Search for the cell housing the specified text and yield its (X, Y) center coordinate. 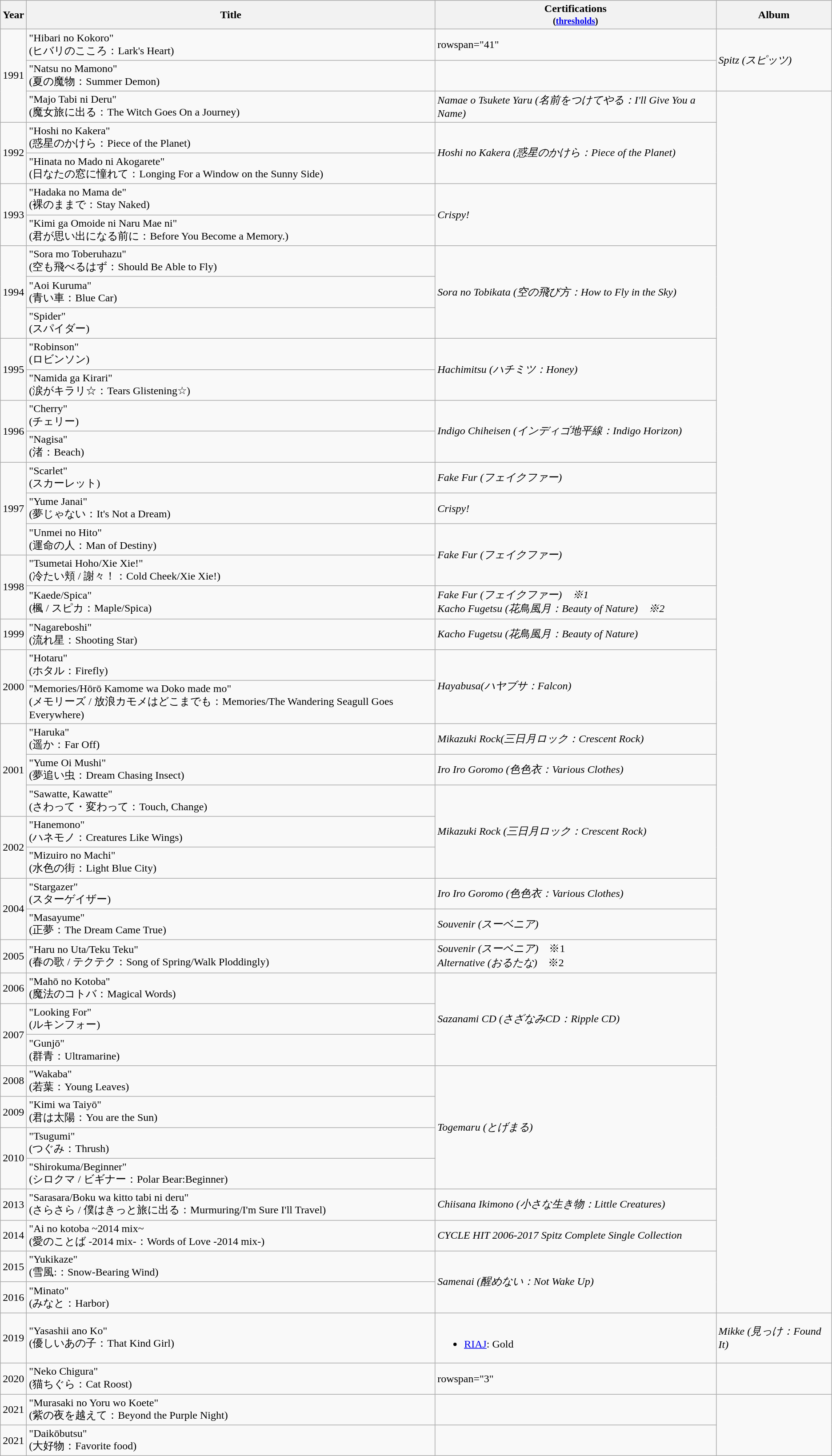
2009 (13, 1112)
Namae o Tsukete Yaru (名前をつけてやる：I'll Give You a Name) (576, 107)
1993 (13, 215)
"Masayume"(正夢：The Dream Came True) (231, 924)
Chiisana Ikimono (小さな生き物：Little Creatures) (576, 1205)
"Nagareboshi"(流れ星：Shooting Star) (231, 634)
"Hadaka no Mama de"(裸のままで：Stay Naked) (231, 200)
2008 (13, 1081)
"Cherry"(チェリー) (231, 416)
"Daikōbutsu"(大好物：Favorite food) (231, 1440)
"Scarlet"(スカーレット) (231, 478)
Album (774, 15)
RIAJ: Gold (576, 1338)
2014 (13, 1236)
2020 (13, 1379)
"Looking For"(ルキンフォー) (231, 1019)
"Mahō no Kotoba"(魔法のコトバ：Magical Words) (231, 988)
"Aoi Kuruma"(青い車：Blue Car) (231, 292)
"Natsu no Mamono"(夏の魔物：Summer Demon) (231, 76)
2007 (13, 1035)
Samenai (醒めない：Not Wake Up) (576, 1282)
1996 (13, 431)
"Sora mo Toberuhazu"(空も飛べるはず：Should Be Able to Fly) (231, 261)
"Kaede/Spica"(楓 / スピカ：Maple/Spica) (231, 602)
2001 (13, 770)
Mikke (見っけ：Found It) (774, 1338)
2010 (13, 1158)
2006 (13, 988)
"Mizuiro no Machi"(水色の街：Light Blue City) (231, 863)
Sora no Tobikata (空の飛び方：How to Fly in the Sky) (576, 292)
"Memories/Hōrō Kamome wa Doko made mo"(メモリーズ / 放浪カモメはどこまでも：Memories/The Wandering Seagull Goes Everywhere) (231, 702)
Title (231, 15)
rowspan="41" (576, 45)
Year (13, 15)
2015 (13, 1267)
1991 (13, 76)
2013 (13, 1205)
1994 (13, 292)
Souvenir (スーベニア) (576, 924)
Sazanami CD (さざなみCD：Ripple CD) (576, 1020)
"Yasashii ano Ko"(優しいあの子：That Kind Girl) (231, 1338)
"Namida ga Kirari"(涙がキラリ☆：Tears Glistening☆) (231, 385)
"Sarasara/Boku wa kitto tabi ni deru"(さらさら / 僕はきっと旅に出る：Murmuring/I'm Sure I'll Travel) (231, 1205)
Mikazuki Rock(三日月ロック：Crescent Rock) (576, 739)
"Gunjō"(群青：Ultramarine) (231, 1050)
Indigo Chiheisen (インディゴ地平線：Indigo Horizon) (576, 431)
"Majo Tabi ni Deru"(魔女旅に出る：The Witch Goes On a Journey) (231, 107)
"Hotaru"(ホタル：Firefly) (231, 665)
Hachimitsu (ハチミツ：Honey) (576, 369)
"Hibari no Kokoro"(ヒバリのこころ：Lark's Heart) (231, 45)
"Minato"(みなと：Harbor) (231, 1297)
"Hinata no Mado ni Akogarete"(日なたの窓に憧れて：Longing For a Window on the Sunny Side) (231, 168)
"Kimi wa Taiyō"(君は太陽：You are the Sun) (231, 1112)
"Yume Oi Mushi"(夢追い虫：Dream Chasing Insect) (231, 770)
Souvenir (スーベニア) ※1Alternative (おるたな) ※2 (576, 956)
"Sawatte, Kawatte"(さわって・変わって：Touch, Change) (231, 801)
"Yukikaze"(雪風:：Snow-Bearing Wind) (231, 1267)
Certifications(thresholds) (576, 15)
Spitz (スピッツ) (774, 60)
2004 (13, 909)
Fake Fur (フェイクファー) ※1Kacho Fugetsu (花鳥風月：Beauty of Nature) ※2 (576, 602)
Hayabusa(ハヤブサ：Falcon) (576, 687)
1995 (13, 369)
"Kimi ga Omoide ni Naru Mae ni"(君が思い出になる前に：Before You Become a Memory.) (231, 230)
"Spider"(スパイダー) (231, 323)
"Ai no kotoba ~2014 mix~(愛のことば -2014 mix-：Words of Love -2014 mix-) (231, 1236)
1992 (13, 153)
2000 (13, 687)
2002 (13, 847)
"Shirokuma/Beginner"(シロクマ / ビギナー：Polar Bear:Beginner) (231, 1174)
rowspan="3" (576, 1379)
Hoshi no Kakera (惑星のかけら：Piece of the Planet) (576, 153)
"Tsugumi"(つぐみ：Thrush) (231, 1143)
2005 (13, 956)
Mikazuki Rock (三日月ロック：Crescent Rock) (576, 832)
"Nagisa"(渚：Beach) (231, 447)
"Murasaki no Yoru wo Koete"(紫の夜を越えて：Beyond the Purple Night) (231, 1409)
"Robinson"(ロビンソン) (231, 354)
"Unmei no Hito"(運命の人：Man of Destiny) (231, 540)
Togemaru (とげまる) (576, 1127)
"Wakaba"(若葉：Young Leaves) (231, 1081)
Kacho Fugetsu (花鳥風月：Beauty of Nature) (576, 634)
"Hoshi no Kakera"(惑星のかけら：Piece of the Planet) (231, 137)
2019 (13, 1338)
1998 (13, 587)
"Haru no Uta/Teku Teku"(春の歌 / テクテク：Song of Spring/Walk Ploddingly) (231, 956)
2016 (13, 1297)
"Neko Chigura"(猫ちぐら：Cat Roost) (231, 1379)
"Tsumetai Hoho/Xie Xie!"(冷たい頬 / 謝々！：Cold Cheek/Xie Xie!) (231, 570)
1999 (13, 634)
1997 (13, 508)
"Yume Janai"(夢じゃない：It's Not a Dream) (231, 508)
"Hanemono"(ハネモノ：Creatures Like Wings) (231, 832)
"Haruka"(遥か：Far Off) (231, 739)
CYCLE HIT 2006-2017 Spitz Complete Single Collection (576, 1236)
"Stargazer"(スターゲイザー) (231, 894)
